Pinpoint the cell where the given text exists, returning its [X, Y] midpoint coordinate. 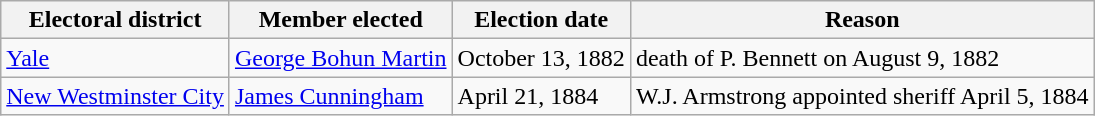
death of P. Bennett on August 9, 1882 [862, 58]
James Cunningham [340, 96]
George Bohun Martin [340, 58]
October 13, 1882 [541, 58]
Election date [541, 20]
April 21, 1884 [541, 96]
W.J. Armstrong appointed sheriff April 5, 1884 [862, 96]
Electoral district [116, 20]
Reason [862, 20]
New Westminster City [116, 96]
Member elected [340, 20]
Yale [116, 58]
